For the text-containing cell, return its midpoint in [X, Y] coordinate format. 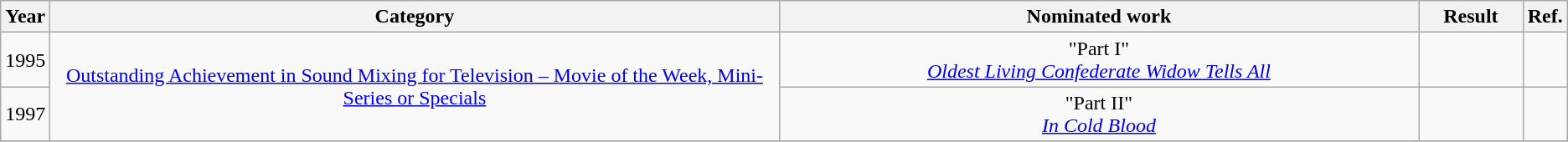
Ref. [1545, 17]
1995 [25, 60]
Nominated work [1099, 17]
Outstanding Achievement in Sound Mixing for Television – Movie of the Week, Mini-Series or Specials [415, 87]
Year [25, 17]
Category [415, 17]
"Part I" Oldest Living Confederate Widow Tells All [1099, 60]
Result [1471, 17]
1997 [25, 114]
"Part II" In Cold Blood [1099, 114]
